Pinpoint the cell where the given text exists, returning its [x, y] midpoint coordinate. 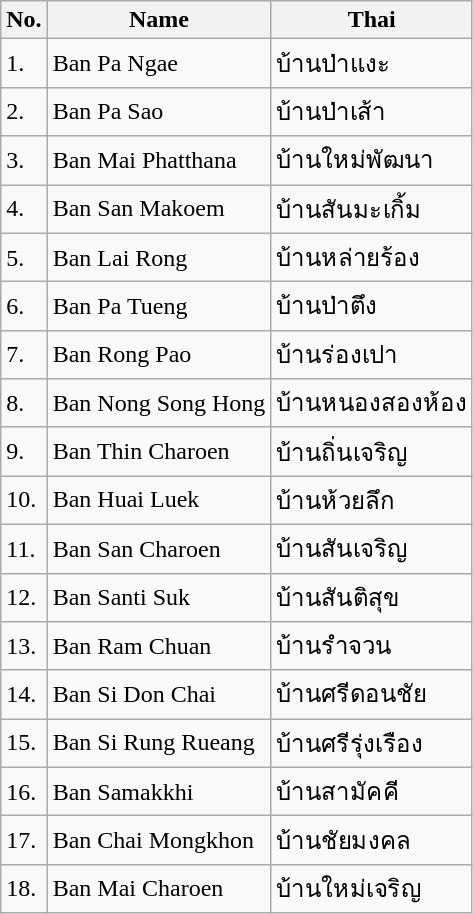
Ban Nong Song Hong [159, 404]
บ้านสันติสุข [372, 598]
Ban Chai Mongkhon [159, 840]
17. [24, 840]
Thai [372, 20]
8. [24, 404]
3. [24, 160]
Ban San Makoem [159, 208]
6. [24, 306]
9. [24, 452]
Ban Pa Tueng [159, 306]
บ้านรำจวน [372, 646]
Ban Ram Chuan [159, 646]
Ban San Charoen [159, 548]
5. [24, 258]
12. [24, 598]
บ้านสันเจริญ [372, 548]
15. [24, 744]
บ้านห้วยลึก [372, 500]
18. [24, 888]
Ban Lai Rong [159, 258]
บ้านร่องเปา [372, 354]
7. [24, 354]
บ้านหล่ายร้อง [372, 258]
บ้านถิ่นเจริญ [372, 452]
บ้านสันมะเกิ้ม [372, 208]
Ban Si Rung Rueang [159, 744]
Ban Huai Luek [159, 500]
บ้านป่าเส้า [372, 112]
Ban Samakkhi [159, 792]
บ้านป่าแงะ [372, 64]
บ้านชัยมงคล [372, 840]
บ้านใหม่พัฒนา [372, 160]
Ban Si Don Chai [159, 694]
Ban Pa Sao [159, 112]
No. [24, 20]
10. [24, 500]
Ban Santi Suk [159, 598]
บ้านศรีดอนชัย [372, 694]
บ้านสามัคคี [372, 792]
11. [24, 548]
บ้านหนองสองห้อง [372, 404]
Ban Mai Phatthana [159, 160]
2. [24, 112]
Name [159, 20]
1. [24, 64]
13. [24, 646]
Ban Pa Ngae [159, 64]
Ban Thin Charoen [159, 452]
16. [24, 792]
14. [24, 694]
บ้านใหม่เจริญ [372, 888]
บ้านป่าตึง [372, 306]
Ban Rong Pao [159, 354]
4. [24, 208]
Ban Mai Charoen [159, 888]
บ้านศรีรุ่งเรือง [372, 744]
